Detect which cell encompasses the target text, then output its (x, y) center coordinate. 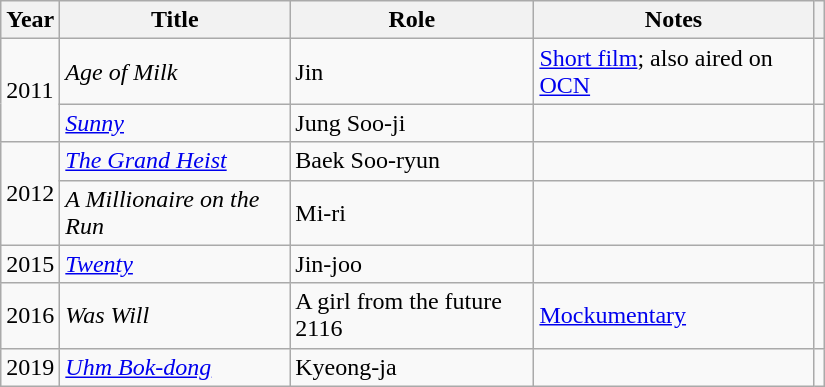
Title (175, 20)
Mockumentary (674, 316)
A Millionaire on the Run (175, 212)
Jin-joo (412, 264)
Was Will (175, 316)
2016 (30, 316)
Jin (412, 72)
Sunny (175, 123)
Year (30, 20)
Role (412, 20)
Kyeong-ja (412, 367)
Uhm Bok-dong (175, 367)
Mi-ri (412, 212)
Age of Milk (175, 72)
2012 (30, 194)
Baek Soo-ryun (412, 161)
2019 (30, 367)
2015 (30, 264)
Short film; also aired on OCN (674, 72)
The Grand Heist (175, 161)
A girl from the future 2116 (412, 316)
Jung Soo-ji (412, 123)
Notes (674, 20)
2011 (30, 90)
Twenty (175, 264)
